Search for the cell housing the specified text and yield its [X, Y] center coordinate. 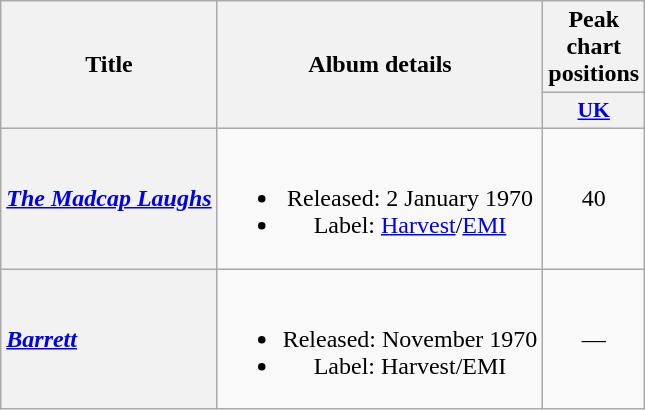
Released: November 1970Label: Harvest/EMI [380, 338]
Released: 2 January 1970Label: Harvest/EMI [380, 198]
UK [594, 111]
The Madcap Laughs [109, 198]
Album details [380, 65]
Barrett [109, 338]
— [594, 338]
Title [109, 65]
40 [594, 198]
Peak chart positions [594, 47]
